Detect which cell encompasses the target text, then output its (X, Y) center coordinate. 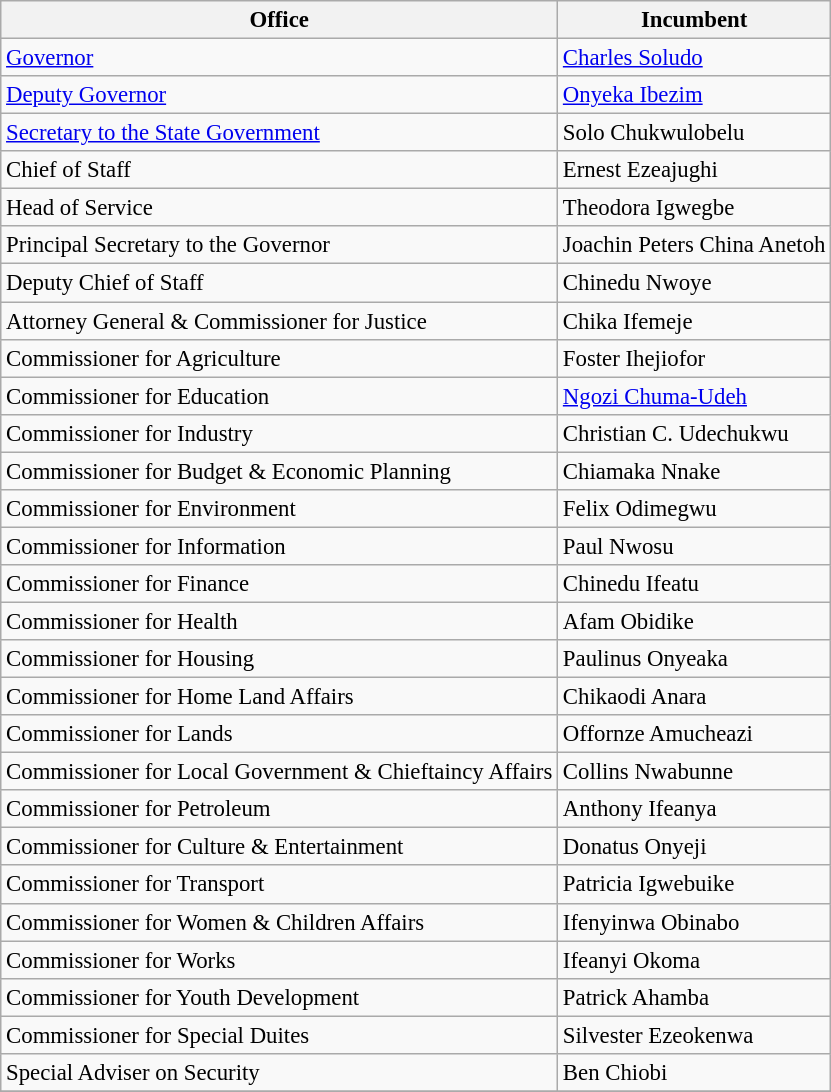
Anthony Ifeanya (694, 809)
Offornze Amucheazi (694, 734)
Patricia Igwebuike (694, 885)
Chiamaka Nnake (694, 471)
Donatus Onyeji (694, 847)
Ernest Ezeajughi (694, 170)
Commissioner for Budget & Economic Planning (280, 471)
Commissioner for Local Government & Chieftaincy Affairs (280, 772)
Silvester Ezeokenwa (694, 1035)
Paul Nwosu (694, 546)
Commissioner for Petroleum (280, 809)
Commissioner for Health (280, 621)
Chika Ifemeje (694, 321)
Special Adviser on Security (280, 1073)
Ben Chiobi (694, 1073)
Commissioner for Women & Children Affairs (280, 922)
Onyeka Ibezim (694, 95)
Paulinus Onyeaka (694, 659)
Deputy Governor (280, 95)
Chief of Staff (280, 170)
Commissioner for Agriculture (280, 358)
Chinedu Nwoye (694, 283)
Commissioner for Education (280, 396)
Commissioner for Lands (280, 734)
Office (280, 20)
Afam Obidike (694, 621)
Governor (280, 58)
Commissioner for Transport (280, 885)
Commissioner for Industry (280, 433)
Head of Service (280, 208)
Commissioner for Environment (280, 509)
Commissioner for Finance (280, 584)
Chinedu Ifeatu (694, 584)
Commissioner for Home Land Affairs (280, 697)
Foster Ihejiofor (694, 358)
Joachin Peters China Anetoh (694, 245)
Ngozi Chuma-Udeh (694, 396)
Commissioner for Housing (280, 659)
Felix Odimegwu (694, 509)
Deputy Chief of Staff (280, 283)
Solo Chukwulobelu (694, 133)
Commissioner for Special Duites (280, 1035)
Principal Secretary to the Governor (280, 245)
Collins Nwabunne (694, 772)
Commissioner for Youth Development (280, 997)
Ifeanyi Okoma (694, 960)
Charles Soludo (694, 58)
Chikaodi Anara (694, 697)
Ifenyinwa Obinabo (694, 922)
Commissioner for Works (280, 960)
Christian C. Udechukwu (694, 433)
Attorney General & Commissioner for Justice (280, 321)
Commissioner for Information (280, 546)
Theodora Igwegbe (694, 208)
Incumbent (694, 20)
Secretary to the State Government (280, 133)
Patrick Ahamba (694, 997)
Commissioner for Culture & Entertainment (280, 847)
